Provide the [x, y] coordinate of the cell's center where the given text is located.  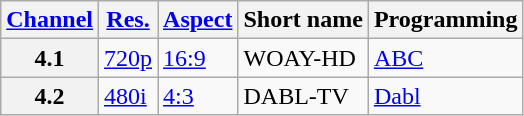
WOAY-HD [303, 58]
4.1 [50, 58]
4.2 [50, 96]
720p [128, 58]
Short name [303, 20]
DABL-TV [303, 96]
Res. [128, 20]
Dabl [446, 96]
16:9 [198, 58]
4:3 [198, 96]
Programming [446, 20]
480i [128, 96]
Channel [50, 20]
ABC [446, 58]
Aspect [198, 20]
